Scan for the cell matching the given text and deliver its [x, y] coordinate at center. 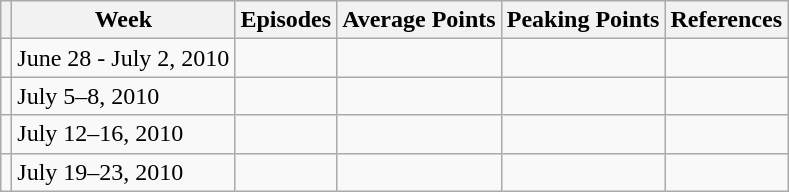
Peaking Points [583, 20]
July 5–8, 2010 [124, 96]
July 12–16, 2010 [124, 134]
July 19–23, 2010 [124, 172]
Average Points [420, 20]
Week [124, 20]
Episodes [286, 20]
June 28 - July 2, 2010 [124, 58]
References [726, 20]
